Pinpoint the cell where the given text exists, returning its (x, y) midpoint coordinate. 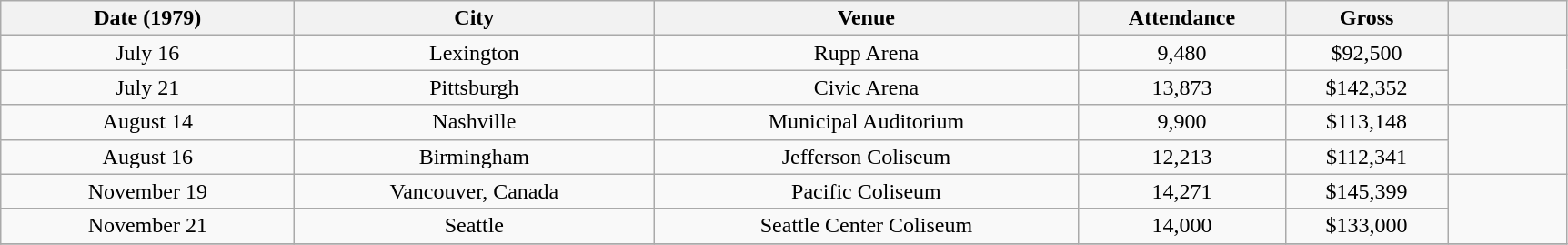
Pacific Coliseum (866, 191)
$142,352 (1366, 87)
July 21 (147, 87)
November 21 (147, 226)
July 16 (147, 53)
$113,148 (1366, 122)
Nashville (475, 122)
Attendance (1182, 18)
Seattle Center Coliseum (866, 226)
Civic Arena (866, 87)
Lexington (475, 53)
$133,000 (1366, 226)
14,000 (1182, 226)
$145,399 (1366, 191)
12,213 (1182, 157)
$112,341 (1366, 157)
9,900 (1182, 122)
Jefferson Coliseum (866, 157)
November 19 (147, 191)
Birmingham (475, 157)
9,480 (1182, 53)
August 14 (147, 122)
$92,500 (1366, 53)
Rupp Arena (866, 53)
City (475, 18)
Date (1979) (147, 18)
Gross (1366, 18)
Municipal Auditorium (866, 122)
13,873 (1182, 87)
Seattle (475, 226)
Pittsburgh (475, 87)
Vancouver, Canada (475, 191)
August 16 (147, 157)
14,271 (1182, 191)
Venue (866, 18)
